Return the [X, Y] coordinate for the center point of the cell that contains the specified text.  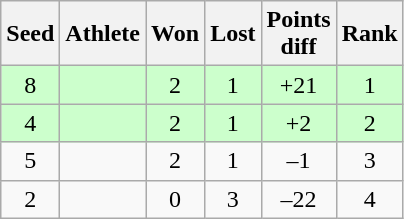
0 [176, 199]
Pointsdiff [298, 34]
Lost [233, 34]
+2 [298, 123]
5 [30, 161]
Rank [370, 34]
+21 [298, 85]
–1 [298, 161]
–22 [298, 199]
Seed [30, 34]
8 [30, 85]
Athlete [103, 34]
Won [176, 34]
